Identify which cell holds the provided text, then report its (X, Y) central coordinate. 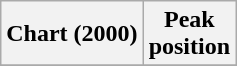
Peakposition (189, 34)
Chart (2000) (72, 34)
